Extract the [X, Y] coordinate from the center of the cell holding the provided text.  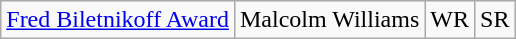
SR [495, 20]
Fred Biletnikoff Award [118, 20]
Malcolm Williams [329, 20]
WR [450, 20]
